Find where the given text appears and provide that cell's center as [X, Y] coordinate. 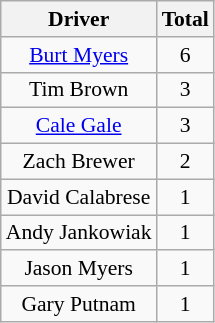
Tim Brown [79, 90]
Driver [79, 19]
Total [186, 19]
Andy Jankowiak [79, 232]
Gary Putnam [79, 304]
David Calabrese [79, 197]
Cale Gale [79, 126]
6 [186, 54]
Burt Myers [79, 54]
Jason Myers [79, 268]
Zach Brewer [79, 161]
2 [186, 161]
